Determine the [x, y] coordinate at the center of the cell enclosing the given text.  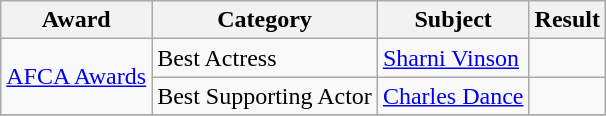
Category [265, 20]
Charles Dance [453, 96]
Sharni Vinson [453, 58]
Subject [453, 20]
Result [567, 20]
AFCA Awards [76, 77]
Best Actress [265, 58]
Award [76, 20]
Best Supporting Actor [265, 96]
